Scan for the cell matching the given text and deliver its [x, y] coordinate at center. 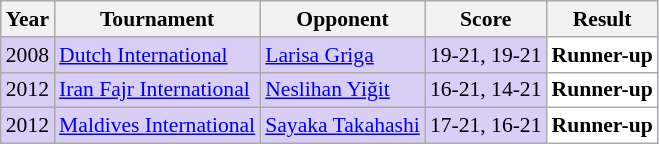
Dutch International [157, 55]
Larisa Griga [342, 55]
Iran Fajr International [157, 90]
16-21, 14-21 [486, 90]
2008 [28, 55]
Result [602, 19]
Score [486, 19]
Year [28, 19]
19-21, 19-21 [486, 55]
Maldives International [157, 126]
Tournament [157, 19]
Sayaka Takahashi [342, 126]
Neslihan Yiğit [342, 90]
17-21, 16-21 [486, 126]
Opponent [342, 19]
